Detect which cell encompasses the target text, then output its (x, y) center coordinate. 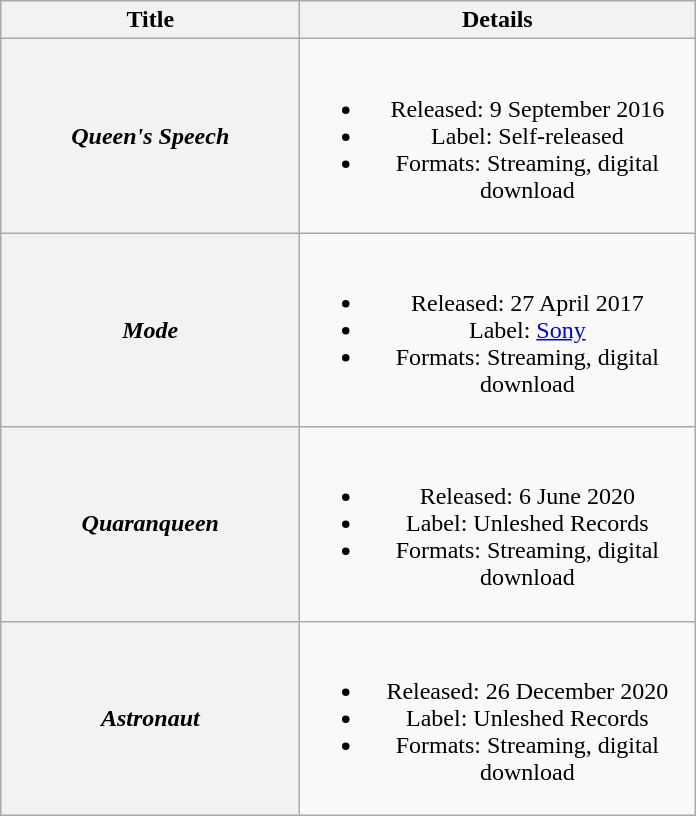
Quaranqueen (150, 524)
Mode (150, 330)
Released: 27 April 2017Label: SonyFormats: Streaming, digital download (498, 330)
Title (150, 20)
Released: 26 December 2020Label: Unleshed RecordsFormats: Streaming, digital download (498, 718)
Released: 9 September 2016Label: Self-releasedFormats: Streaming, digital download (498, 136)
Queen's Speech (150, 136)
Details (498, 20)
Released: 6 June 2020Label: Unleshed RecordsFormats: Streaming, digital download (498, 524)
Astronaut (150, 718)
